Capture the cell that displays the provided text and extract its (x, y) central coordinate. 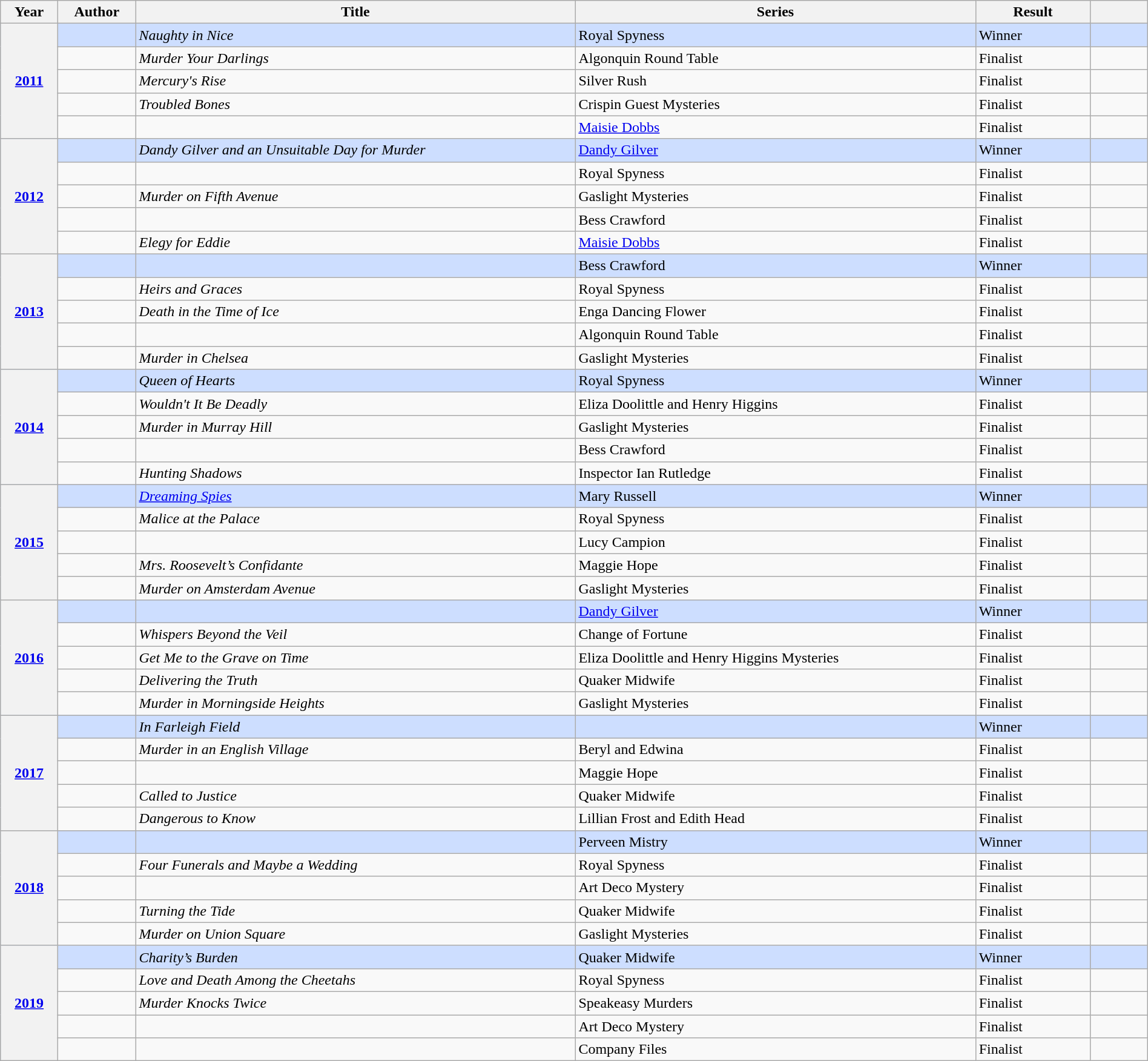
Mercury's Rise (355, 81)
Hunting Shadows (355, 473)
Eliza Doolittle and Henry Higgins Mysteries (775, 657)
2012 (29, 196)
2014 (29, 427)
Lucy Campion (775, 542)
Dreaming Spies (355, 496)
Death in the Time of Ice (355, 312)
Called to Justice (355, 796)
Company Files (775, 1049)
Result (1033, 12)
Naughty in Nice (355, 35)
Dandy Gilver and an Unsuitable Day for Murder (355, 150)
Series (775, 12)
Murder on Fifth Avenue (355, 196)
Eliza Doolittle and Henry Higgins (775, 404)
Charity’s Burden (355, 957)
Murder on Amsterdam Avenue (355, 588)
Crispin Guest Mysteries (775, 104)
Troubled Bones (355, 104)
Murder Your Darlings (355, 58)
Year (29, 12)
Murder on Union Square (355, 934)
Murder in an English Village (355, 750)
Change of Fortune (775, 634)
Murder in Chelsea (355, 358)
Wouldn't It Be Deadly (355, 404)
Title (355, 12)
2013 (29, 311)
Murder in Murray Hill (355, 427)
Silver Rush (775, 81)
In Farleigh Field (355, 727)
Speakeasy Murders (775, 1003)
2018 (29, 888)
Mary Russell (775, 496)
Perveen Mistry (775, 842)
Four Funerals and Maybe a Wedding (355, 865)
2017 (29, 773)
Heirs and Graces (355, 289)
Beryl and Edwina (775, 750)
2011 (29, 81)
Inspector Ian Rutledge (775, 473)
Author (97, 12)
Get Me to the Grave on Time (355, 657)
Love and Death Among the Cheetahs (355, 980)
Mrs. Roosevelt’s Confidante (355, 565)
2019 (29, 1003)
Enga Dancing Flower (775, 312)
Elegy for Eddie (355, 242)
Murder Knocks Twice (355, 1003)
Turning the Tide (355, 911)
Dangerous to Know (355, 819)
Delivering the Truth (355, 681)
2016 (29, 657)
Lillian Frost and Edith Head (775, 819)
Queen of Hearts (355, 381)
Murder in Morningside Heights (355, 704)
Whispers Beyond the Veil (355, 634)
Malice at the Palace (355, 519)
2015 (29, 542)
